Determine the (x, y) coordinate at the center of the cell enclosing the given text.  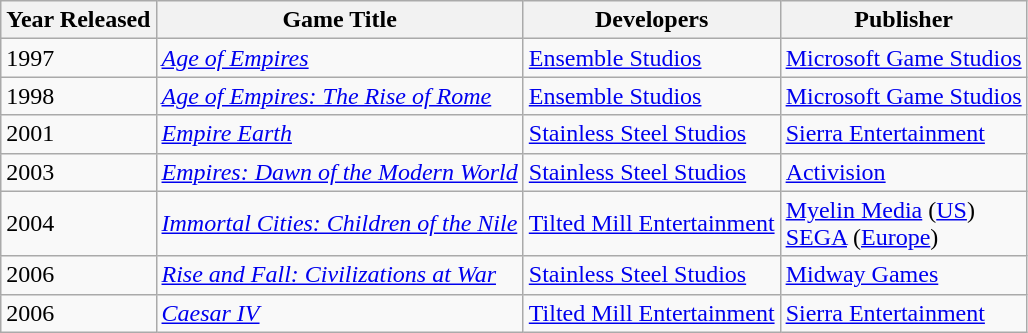
Immortal Cities: Children of the Nile (340, 224)
Activision (904, 172)
Age of Empires (340, 58)
1997 (78, 58)
1998 (78, 96)
Developers (652, 20)
Rise and Fall: Civilizations at War (340, 275)
Caesar IV (340, 313)
Myelin Media (US)SEGA (Europe) (904, 224)
Game Title (340, 20)
Midway Games (904, 275)
2001 (78, 134)
Age of Empires: The Rise of Rome (340, 96)
Year Released (78, 20)
Empires: Dawn of the Modern World (340, 172)
2004 (78, 224)
2003 (78, 172)
Publisher (904, 20)
Empire Earth (340, 134)
